Identify which cell holds the provided text, then report its [x, y] central coordinate. 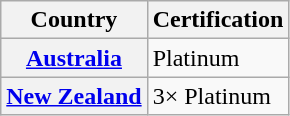
3× Platinum [218, 96]
Australia [74, 58]
Certification [218, 20]
Platinum [218, 58]
Country [74, 20]
New Zealand [74, 96]
